Scan for the cell matching the given text and deliver its (X, Y) coordinate at center. 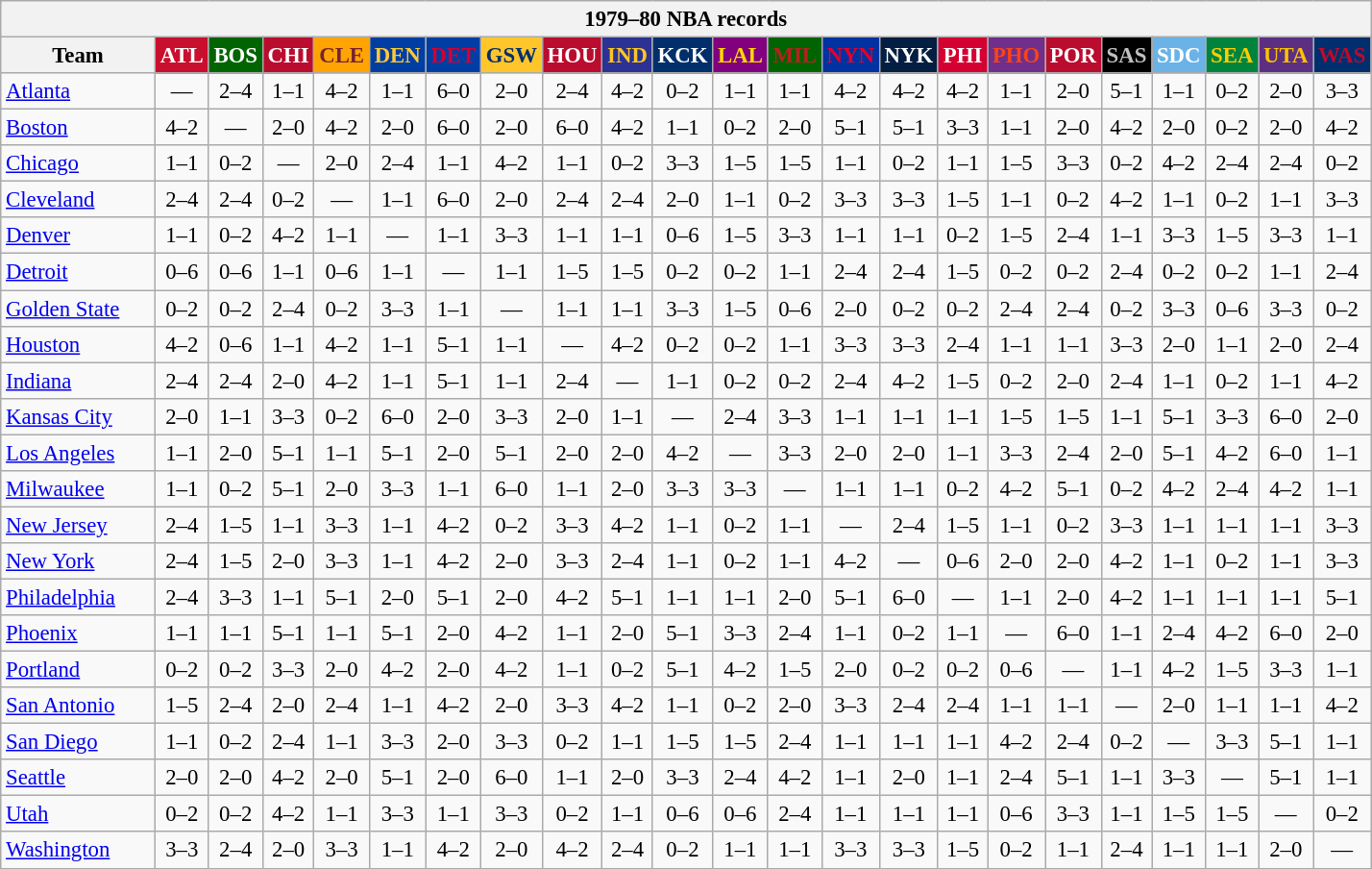
KCK (682, 56)
Los Angeles (79, 453)
Washington (79, 851)
LAL (740, 56)
IND (627, 56)
BOS (235, 56)
SDC (1179, 56)
Denver (79, 236)
Atlanta (79, 91)
Detroit (79, 272)
Milwaukee (79, 489)
DEN (398, 56)
Indiana (79, 381)
DET (453, 56)
MIL (795, 56)
New Jersey (79, 525)
Golden State (79, 309)
GSW (512, 56)
PHI (963, 56)
San Diego (79, 742)
PHO (1017, 56)
Team (79, 56)
NYN (850, 56)
SEA (1232, 56)
Seattle (79, 778)
UTA (1286, 56)
Kansas City (79, 416)
New York (79, 561)
San Antonio (79, 706)
ATL (182, 56)
CHI (288, 56)
POR (1074, 56)
Boston (79, 128)
Cleveland (79, 200)
SAS (1126, 56)
Chicago (79, 163)
Houston (79, 344)
NYK (909, 56)
Philadelphia (79, 597)
1979–80 NBA records (686, 19)
Phoenix (79, 633)
WAS (1342, 56)
CLE (342, 56)
HOU (573, 56)
Portland (79, 670)
Utah (79, 814)
